Find where the given text appears and provide that cell's center as [x, y] coordinate. 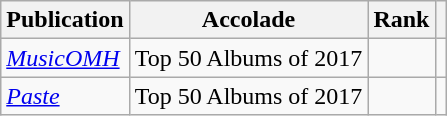
Rank [402, 20]
Paste [65, 96]
MusicOMH [65, 58]
Publication [65, 20]
Accolade [248, 20]
